For the text-containing cell, return its midpoint in [x, y] coordinate format. 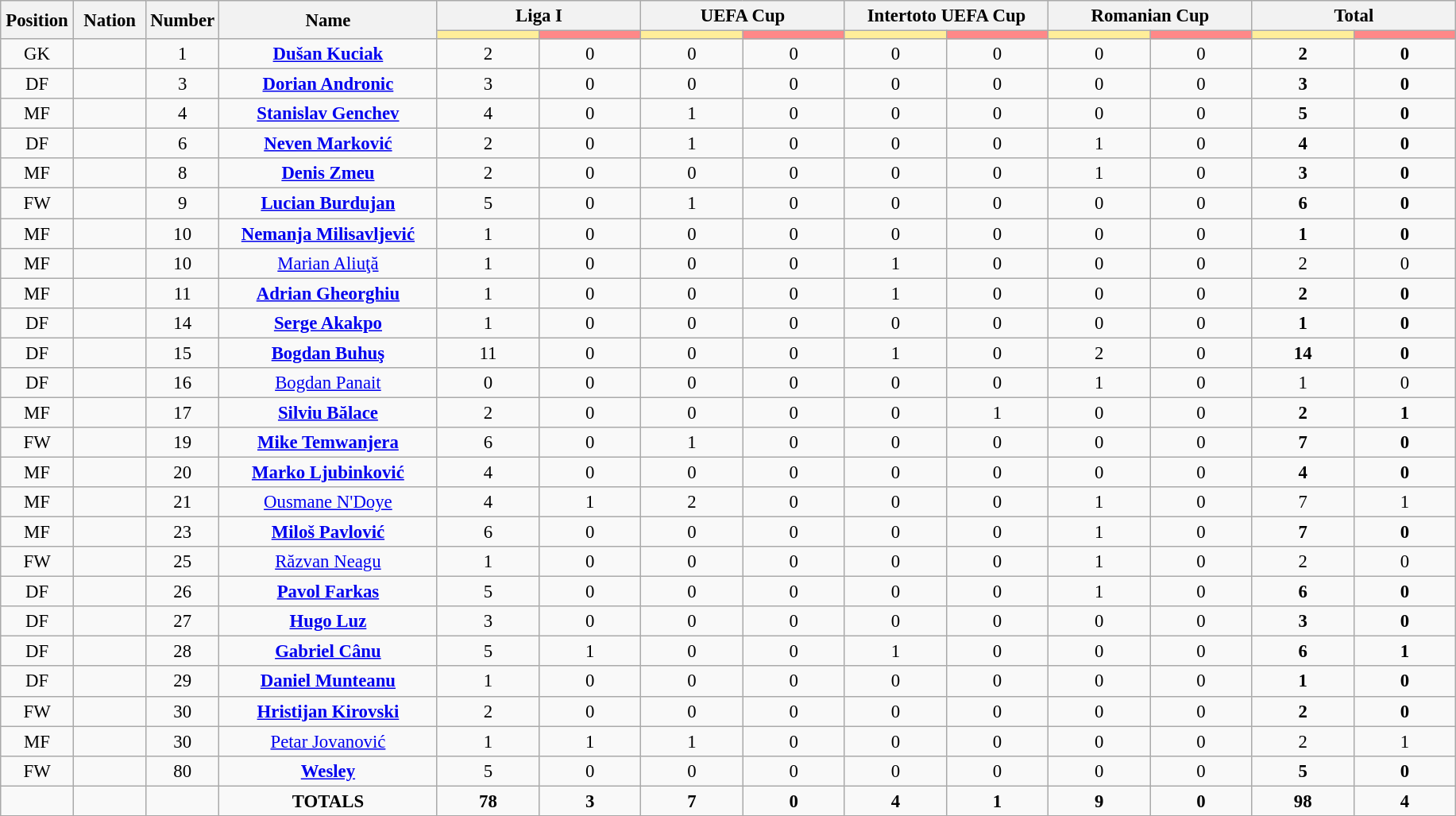
Răzvan Neagu [329, 562]
Intertoto UEFA Cup [946, 16]
Total [1354, 16]
Marian Aliuţă [329, 263]
27 [183, 621]
Bogdan Buhuş [329, 353]
19 [183, 443]
Neven Marković [329, 144]
Nation [110, 20]
Romanian Cup [1150, 16]
98 [1303, 801]
Name [329, 20]
Mike Temwanjera [329, 443]
29 [183, 682]
Marko Ljubinković [329, 472]
Ousmane N'Doye [329, 502]
23 [183, 532]
Serge Akakpo [329, 323]
8 [183, 174]
25 [183, 562]
78 [488, 801]
28 [183, 652]
Miloš Pavlović [329, 532]
GK [37, 54]
Dorian Andronic [329, 84]
26 [183, 592]
Hristijan Kirovski [329, 711]
Number [183, 20]
20 [183, 472]
Stanislav Genchev [329, 114]
Liga I [539, 16]
Adrian Gheorghiu [329, 293]
Silviu Bălace [329, 412]
TOTALS [329, 801]
UEFA Cup [743, 16]
Bogdan Panait [329, 383]
Daniel Munteanu [329, 682]
15 [183, 353]
Petar Jovanović [329, 741]
21 [183, 502]
Gabriel Cânu [329, 652]
80 [183, 771]
Hugo Luz [329, 621]
Pavol Farkas [329, 592]
Wesley [329, 771]
17 [183, 412]
16 [183, 383]
Dušan Kuciak [329, 54]
Nemanja Milisavljević [329, 234]
Denis Zmeu [329, 174]
Position [37, 20]
Lucian Burdujan [329, 203]
